Capture the cell that displays the provided text and extract its [X, Y] central coordinate. 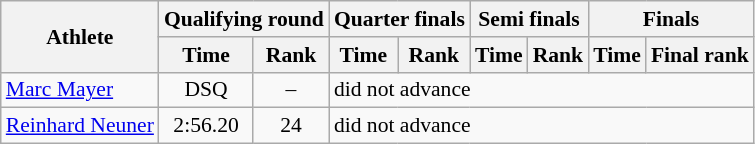
24 [291, 126]
Reinhard Neuner [80, 126]
Quarter finals [400, 19]
Finals [671, 19]
Final rank [700, 55]
Semi finals [529, 19]
Athlete [80, 36]
– [291, 90]
Marc Mayer [80, 90]
2:56.20 [206, 126]
Qualifying round [244, 19]
DSQ [206, 90]
